Output the [x, y] coordinate of the center of the cell containing the given text.  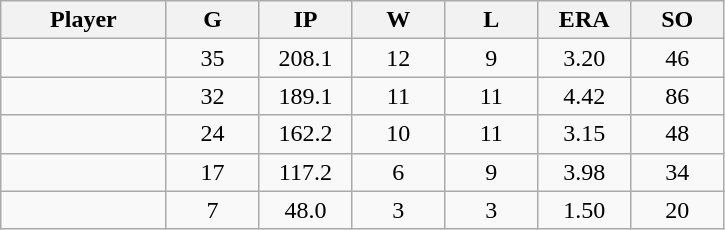
G [212, 20]
208.1 [306, 58]
20 [678, 210]
86 [678, 96]
IP [306, 20]
3.20 [584, 58]
24 [212, 134]
162.2 [306, 134]
1.50 [584, 210]
46 [678, 58]
12 [398, 58]
7 [212, 210]
4.42 [584, 96]
W [398, 20]
17 [212, 172]
L [492, 20]
Player [84, 20]
34 [678, 172]
ERA [584, 20]
3.98 [584, 172]
48 [678, 134]
3.15 [584, 134]
32 [212, 96]
35 [212, 58]
10 [398, 134]
6 [398, 172]
189.1 [306, 96]
48.0 [306, 210]
117.2 [306, 172]
SO [678, 20]
